From the cell containing the given text, extract its center point as (X, Y) coordinate. 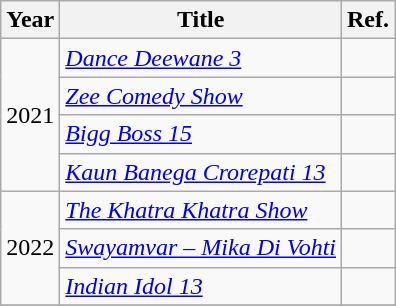
Kaun Banega Crorepati 13 (201, 172)
Dance Deewane 3 (201, 58)
Swayamvar – Mika Di Vohti (201, 248)
2021 (30, 115)
Indian Idol 13 (201, 286)
Title (201, 20)
Ref. (368, 20)
Year (30, 20)
The Khatra Khatra Show (201, 210)
Zee Comedy Show (201, 96)
2022 (30, 248)
Bigg Boss 15 (201, 134)
